Output the [x, y] coordinate of the center of the cell containing the given text.  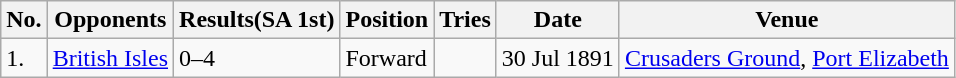
British Isles [110, 58]
Opponents [110, 20]
1. [24, 58]
Results(SA 1st) [257, 20]
Tries [466, 20]
No. [24, 20]
Venue [786, 20]
0–4 [257, 58]
Date [558, 20]
Forward [387, 58]
30 Jul 1891 [558, 58]
Crusaders Ground, Port Elizabeth [786, 58]
Position [387, 20]
